Output the [x, y] coordinate of the center of the cell containing the given text.  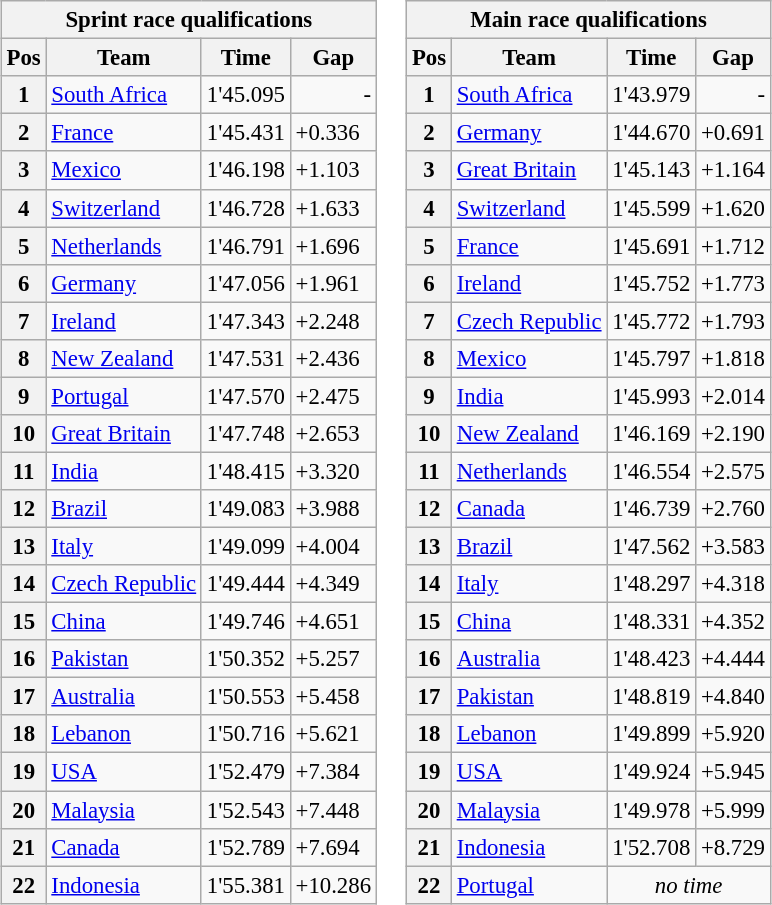
+2.436 [333, 358]
+1.818 [734, 358]
1'52.543 [246, 809]
1'46.791 [246, 246]
1'45.431 [246, 133]
1'45.143 [652, 170]
1'49.746 [246, 622]
1'45.691 [652, 246]
1'47.056 [246, 283]
+4.349 [333, 584]
1'50.352 [246, 659]
1'46.198 [246, 170]
+4.004 [333, 546]
1'48.423 [652, 659]
1'47.531 [246, 358]
1'43.979 [652, 95]
1'45.993 [652, 396]
+7.448 [333, 809]
1'47.562 [652, 546]
+5.257 [333, 659]
1'52.479 [246, 772]
+5.458 [333, 697]
1'52.708 [652, 847]
+7.694 [333, 847]
+4.352 [734, 622]
+4.651 [333, 622]
+1.712 [734, 246]
Sprint race qualifications [188, 20]
1'47.570 [246, 396]
1'46.169 [652, 434]
+3.320 [333, 471]
1'48.331 [652, 622]
+1.620 [734, 208]
+2.475 [333, 396]
+5.945 [734, 772]
+3.583 [734, 546]
+2.653 [333, 434]
1'45.797 [652, 358]
Main race qualifications [589, 20]
+1.633 [333, 208]
no time [688, 885]
+2.014 [734, 396]
+5.920 [734, 734]
+1.961 [333, 283]
1'46.728 [246, 208]
+5.999 [734, 809]
+0.336 [333, 133]
1'47.343 [246, 321]
+2.760 [734, 509]
1'50.553 [246, 697]
+1.164 [734, 170]
+0.691 [734, 133]
+1.103 [333, 170]
1'50.716 [246, 734]
1'48.297 [652, 584]
1'45.752 [652, 283]
1'49.924 [652, 772]
+2.248 [333, 321]
+1.696 [333, 246]
+8.729 [734, 847]
1'49.899 [652, 734]
+1.793 [734, 321]
1'48.415 [246, 471]
1'52.789 [246, 847]
1'49.444 [246, 584]
1'55.381 [246, 885]
1'49.978 [652, 809]
+5.621 [333, 734]
1'44.670 [652, 133]
1'46.739 [652, 509]
1'46.554 [652, 471]
+4.318 [734, 584]
+1.773 [734, 283]
+7.384 [333, 772]
1'47.748 [246, 434]
+4.840 [734, 697]
+2.575 [734, 471]
+3.988 [333, 509]
+10.286 [333, 885]
1'49.083 [246, 509]
1'45.095 [246, 95]
+2.190 [734, 434]
+4.444 [734, 659]
1'45.599 [652, 208]
1'49.099 [246, 546]
1'48.819 [652, 697]
1'45.772 [652, 321]
